Detect which cell encompasses the target text, then output its (X, Y) center coordinate. 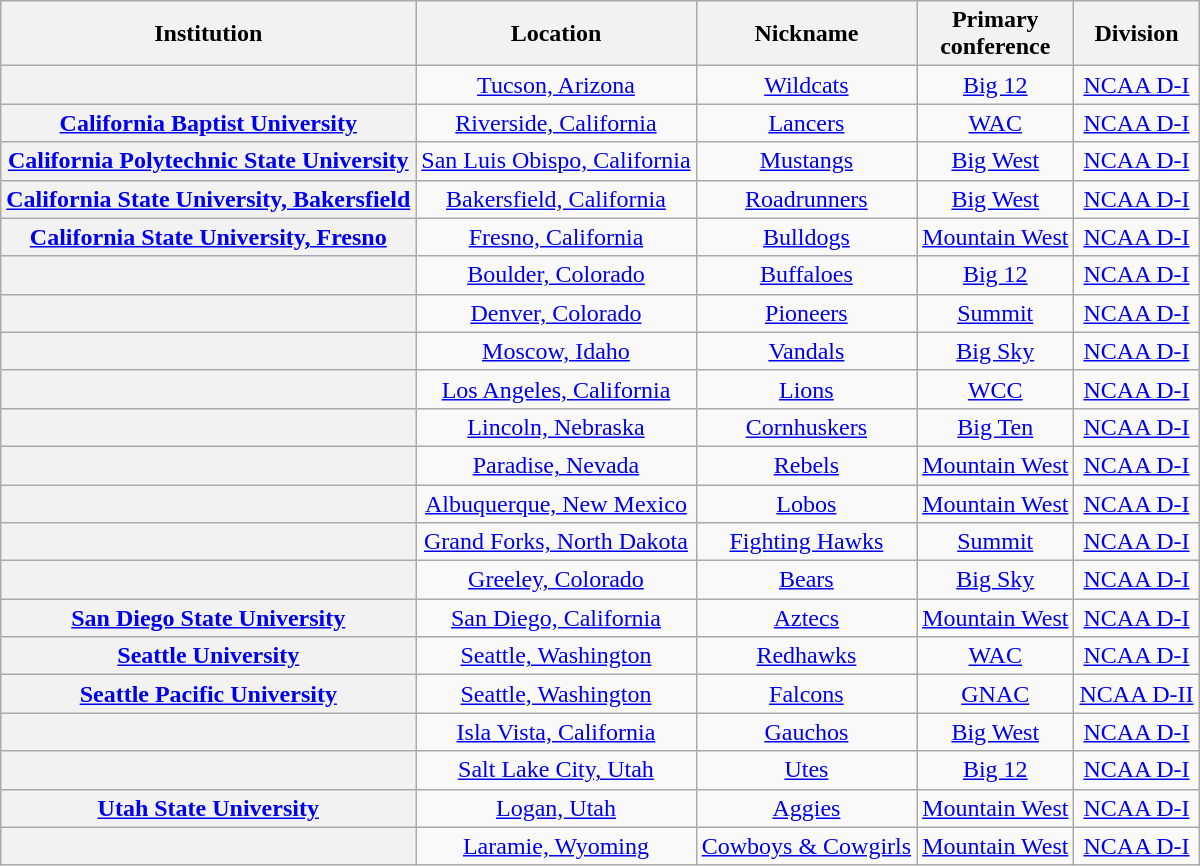
Pioneers (806, 313)
California State University, Fresno (208, 237)
Redhawks (806, 656)
California State University, Bakersfield (208, 199)
Grand Forks, North Dakota (556, 542)
Buffaloes (806, 275)
Isla Vista, California (556, 732)
Location (556, 34)
Aztecs (806, 618)
California Baptist University (208, 123)
Tucson, Arizona (556, 85)
Paradise, Nevada (556, 465)
NCAA D-II (1136, 694)
Logan, Utah (556, 808)
Albuquerque, New Mexico (556, 503)
Salt Lake City, Utah (556, 770)
Los Angeles, California (556, 389)
Rebels (806, 465)
Vandals (806, 351)
Denver, Colorado (556, 313)
Lobos (806, 503)
Riverside, California (556, 123)
Bulldogs (806, 237)
Division (1136, 34)
Boulder, Colorado (556, 275)
GNAC (996, 694)
Big Ten (996, 427)
Mustangs (806, 161)
Fighting Hawks (806, 542)
Laramie, Wyoming (556, 846)
Cowboys & Cowgirls (806, 846)
Cornhuskers (806, 427)
Utah State University (208, 808)
Falcons (806, 694)
Seattle University (208, 656)
Moscow, Idaho (556, 351)
Institution (208, 34)
Aggies (806, 808)
Lions (806, 389)
WCC (996, 389)
Fresno, California (556, 237)
Greeley, Colorado (556, 580)
Seattle Pacific University (208, 694)
Nickname (806, 34)
Gauchos (806, 732)
San Luis Obispo, California (556, 161)
Utes (806, 770)
Bakersfield, California (556, 199)
Roadrunners (806, 199)
California Polytechnic State University (208, 161)
Lincoln, Nebraska (556, 427)
Wildcats (806, 85)
Lancers (806, 123)
San Diego State University (208, 618)
San Diego, California (556, 618)
Bears (806, 580)
Primaryconference (996, 34)
